Capture the cell that displays the provided text and extract its [x, y] central coordinate. 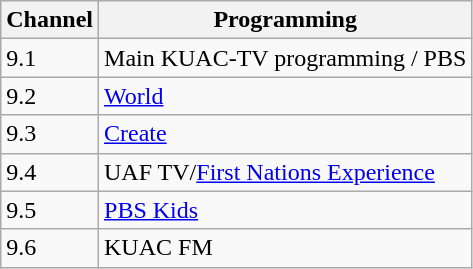
UAF TV/First Nations Experience [286, 172]
9.1 [50, 58]
Programming [286, 20]
Create [286, 134]
Channel [50, 20]
World [286, 96]
9.3 [50, 134]
9.4 [50, 172]
PBS Kids [286, 210]
Main KUAC-TV programming / PBS [286, 58]
9.6 [50, 248]
9.2 [50, 96]
9.5 [50, 210]
KUAC FM [286, 248]
